Extract the (X, Y) coordinate from the center of the cell holding the provided text.  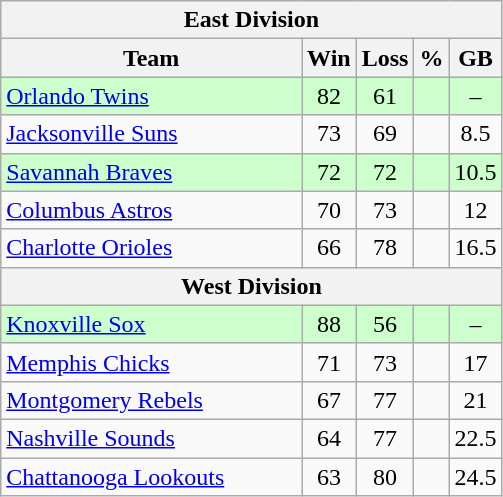
8.5 (476, 134)
Orlando Twins (152, 96)
Savannah Braves (152, 172)
71 (330, 362)
Montgomery Rebels (152, 400)
69 (385, 134)
70 (330, 210)
80 (385, 477)
82 (330, 96)
16.5 (476, 248)
Nashville Sounds (152, 438)
West Division (252, 286)
21 (476, 400)
Chattanooga Lookouts (152, 477)
56 (385, 324)
Memphis Chicks (152, 362)
17 (476, 362)
24.5 (476, 477)
Loss (385, 58)
10.5 (476, 172)
67 (330, 400)
88 (330, 324)
East Division (252, 20)
Charlotte Orioles (152, 248)
Columbus Astros (152, 210)
Knoxville Sox (152, 324)
78 (385, 248)
66 (330, 248)
64 (330, 438)
% (432, 58)
Team (152, 58)
GB (476, 58)
63 (330, 477)
Jacksonville Suns (152, 134)
12 (476, 210)
Win (330, 58)
22.5 (476, 438)
61 (385, 96)
